Determine the [X, Y] coordinate at the center of the cell enclosing the given text.  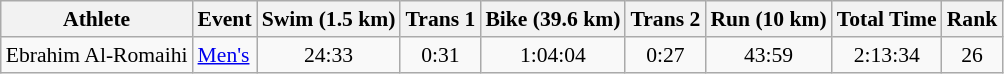
Trans 2 [665, 19]
Men's [225, 55]
26 [972, 55]
Run (10 km) [768, 19]
Bike (39.6 km) [552, 19]
Total Time [887, 19]
1:04:04 [552, 55]
Swim (1.5 km) [329, 19]
43:59 [768, 55]
2:13:34 [887, 55]
Event [225, 19]
Trans 1 [440, 19]
Ebrahim Al-Romaihi [97, 55]
0:27 [665, 55]
Rank [972, 19]
24:33 [329, 55]
Athlete [97, 19]
0:31 [440, 55]
